Scan for the cell matching the given text and deliver its [X, Y] coordinate at center. 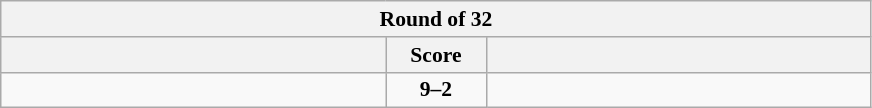
Score [436, 55]
Round of 32 [436, 19]
9–2 [436, 90]
